Search for the cell housing the specified text and yield its (X, Y) center coordinate. 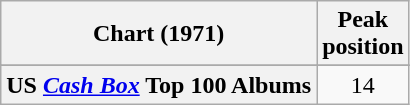
Peakposition (363, 34)
US Cash Box Top 100 Albums (159, 85)
Chart (1971) (159, 34)
14 (363, 85)
